Provide the (x, y) coordinate of the cell's center where the given text is located.  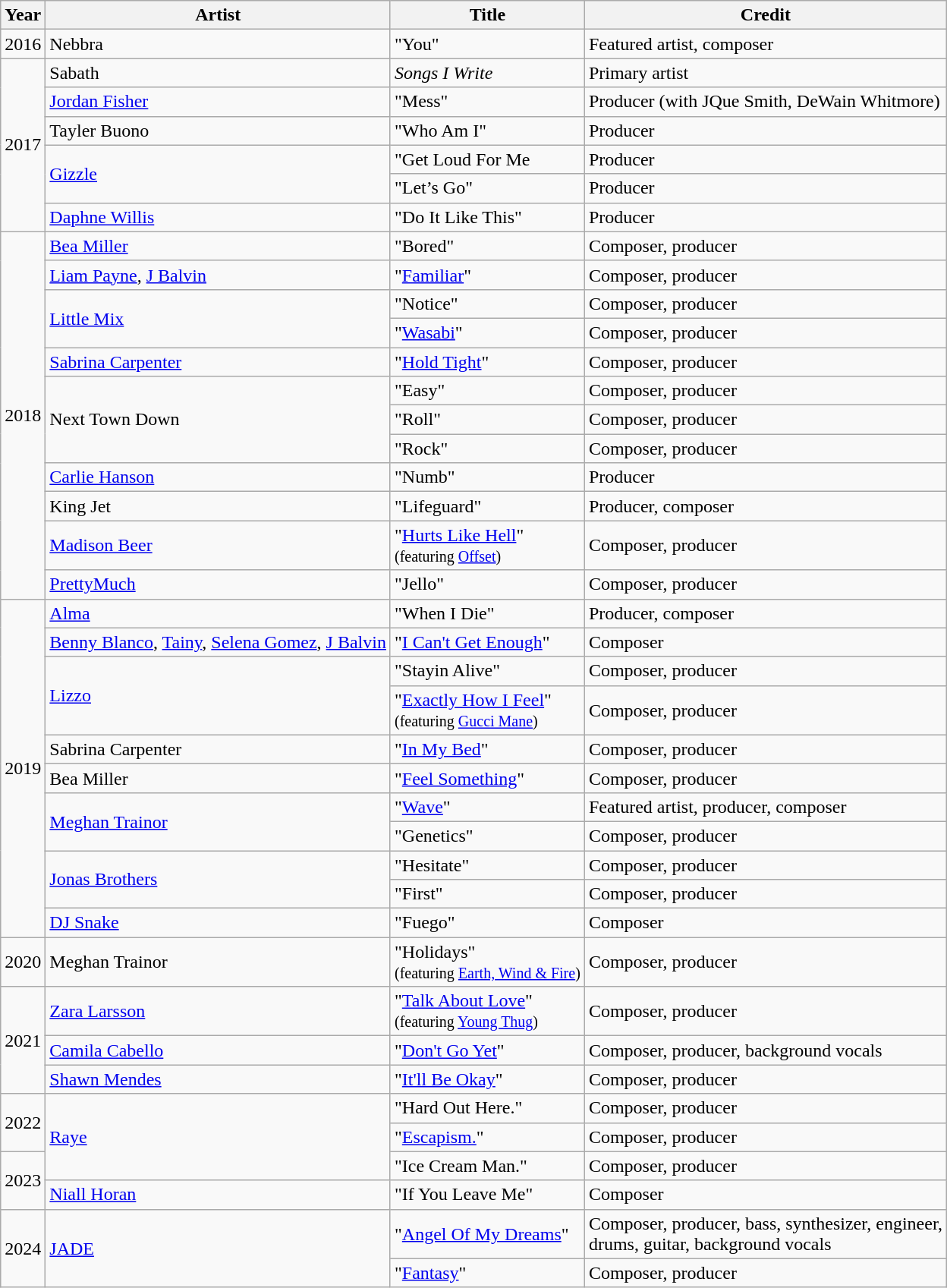
PrettyMuch (219, 584)
Artist (219, 15)
Carlie Hanson (219, 477)
"Bored" (487, 246)
"When I Die" (487, 613)
JADE (219, 1248)
Alma (219, 613)
"Roll" (487, 420)
Daphne Willis (219, 217)
2022 (23, 1123)
Nebbra (219, 44)
"Easy" (487, 391)
"Ice Cream Man." (487, 1166)
Raye (219, 1137)
"Fantasy" (487, 1273)
Camila Cabello (219, 1050)
"Escapism." (487, 1137)
2017 (23, 145)
Niall Horan (219, 1195)
"Wave" (487, 807)
"Exactly How I Feel"(featuring Gucci Mane) (487, 710)
"Don't Go Yet" (487, 1050)
"Get Loud For Me (487, 159)
"Stayin Alive" (487, 671)
2016 (23, 44)
Year (23, 15)
Credit (765, 15)
"In My Bed" (487, 749)
"Numb" (487, 477)
"Hard Out Here." (487, 1108)
"Do It Like This" (487, 217)
"Notice" (487, 304)
"Fuego" (487, 923)
DJ Snake (219, 923)
"It'll Be Okay" (487, 1079)
"Hurts Like Hell"(featuring Offset) (487, 545)
"First" (487, 894)
"Mess" (487, 102)
Jordan Fisher (219, 102)
Shawn Mendes (219, 1079)
Lizzo (219, 695)
"Talk About Love"(featuring Young Thug) (487, 1011)
Benny Blanco, Tainy, Selena Gomez, J Balvin (219, 642)
2020 (23, 962)
Sabath (219, 73)
Featured artist, producer, composer (765, 807)
Composer, producer, background vocals (765, 1050)
"Who Am I" (487, 131)
"Jello" (487, 584)
"Feel Something" (487, 778)
Featured artist, composer (765, 44)
"Rock" (487, 449)
Liam Payne, J Balvin (219, 275)
Little Mix (219, 318)
King Jet (219, 506)
Producer (with JQue Smith, DeWain Whitmore) (765, 102)
Tayler Buono (219, 131)
"Lifeguard" (487, 506)
"Angel Of My Dreams" (487, 1234)
Next Town Down (219, 420)
"You" (487, 44)
2024 (23, 1248)
Title (487, 15)
Composer, producer, bass, synthesizer, engineer,drums, guitar, background vocals (765, 1234)
"Holidays"(featuring Earth, Wind & Fire) (487, 962)
Zara Larsson (219, 1011)
Primary artist (765, 73)
Madison Beer (219, 545)
"Genetics" (487, 836)
"Familiar" (487, 275)
2021 (23, 1040)
2019 (23, 768)
Gizzle (219, 174)
"I Can't Get Enough" (487, 642)
"Let’s Go" (487, 188)
2023 (23, 1180)
Songs I Write (487, 73)
Jonas Brothers (219, 879)
"Wasabi" (487, 332)
"Hold Tight" (487, 362)
"If You Leave Me" (487, 1195)
2018 (23, 415)
"Hesitate" (487, 864)
